Provide the (X, Y) coordinate of the cell's center where the given text is located.  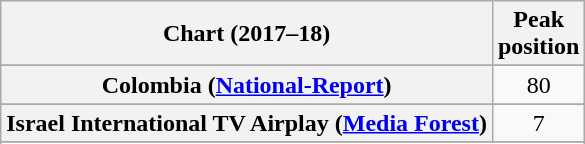
Colombia (National-Report) (247, 85)
Chart (2017–18) (247, 34)
Peakposition (538, 34)
Israel International TV Airplay (Media Forest) (247, 123)
80 (538, 85)
7 (538, 123)
